Detect which cell encompasses the target text, then output its [x, y] center coordinate. 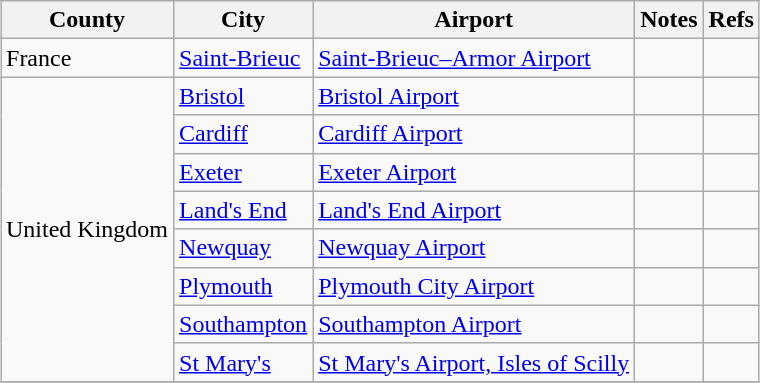
Plymouth [244, 286]
Land's End [244, 210]
Newquay Airport [474, 248]
Cardiff [244, 134]
St Mary's [244, 362]
Bristol [244, 96]
Southampton Airport [474, 324]
Newquay [244, 248]
Notes [669, 20]
Bristol Airport [474, 96]
County [86, 20]
Saint-Brieuc [244, 58]
Exeter Airport [474, 172]
United Kingdom [86, 229]
Exeter [244, 172]
Airport [474, 20]
St Mary's Airport, Isles of Scilly [474, 362]
Saint-Brieuc–Armor Airport [474, 58]
Land's End Airport [474, 210]
City [244, 20]
France [86, 58]
Refs [731, 20]
Cardiff Airport [474, 134]
Plymouth City Airport [474, 286]
Southampton [244, 324]
